Capture the cell that displays the provided text and extract its [X, Y] central coordinate. 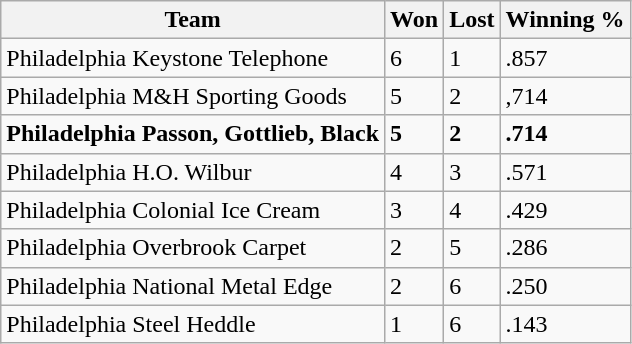
.250 [565, 286]
,714 [565, 96]
Philadelphia Steel Heddle [193, 324]
Philadelphia Passon, Gottlieb, Black [193, 134]
Team [193, 20]
Lost [472, 20]
.429 [565, 210]
Philadelphia M&H Sporting Goods [193, 96]
.143 [565, 324]
Philadelphia Keystone Telephone [193, 58]
.857 [565, 58]
.286 [565, 248]
.571 [565, 172]
Philadelphia Colonial Ice Cream [193, 210]
Won [414, 20]
Philadelphia H.O. Wilbur [193, 172]
Philadelphia Overbrook Carpet [193, 248]
Philadelphia National Metal Edge [193, 286]
.714 [565, 134]
Winning % [565, 20]
